Return (X, Y) of the center of cell containing provided text 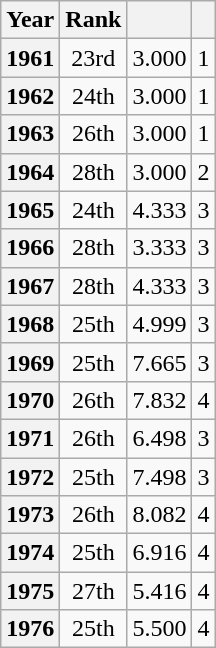
1968 (30, 324)
7.498 (160, 477)
5.416 (160, 591)
1961 (30, 58)
7.832 (160, 400)
1975 (30, 591)
7.665 (160, 362)
1976 (30, 629)
8.082 (160, 515)
1971 (30, 438)
6.916 (160, 553)
1966 (30, 248)
1973 (30, 515)
1969 (30, 362)
23rd (94, 58)
1972 (30, 477)
1965 (30, 210)
Year (30, 20)
1964 (30, 172)
2 (204, 172)
3.333 (160, 248)
1963 (30, 134)
5.500 (160, 629)
1974 (30, 553)
Rank (94, 20)
1967 (30, 286)
27th (94, 591)
4.999 (160, 324)
1962 (30, 96)
1970 (30, 400)
6.498 (160, 438)
